Detect which cell encompasses the target text, then output its [X, Y] center coordinate. 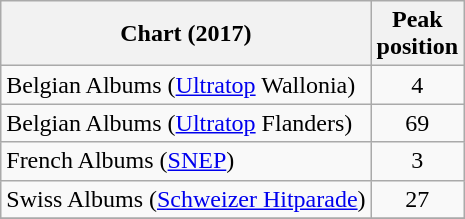
Belgian Albums (Ultratop Wallonia) [186, 85]
Peakposition [417, 34]
Swiss Albums (Schweizer Hitparade) [186, 199]
French Albums (SNEP) [186, 161]
4 [417, 85]
Belgian Albums (Ultratop Flanders) [186, 123]
69 [417, 123]
Chart (2017) [186, 34]
3 [417, 161]
27 [417, 199]
